Extract the [x, y] coordinate from the center of the cell holding the provided text.  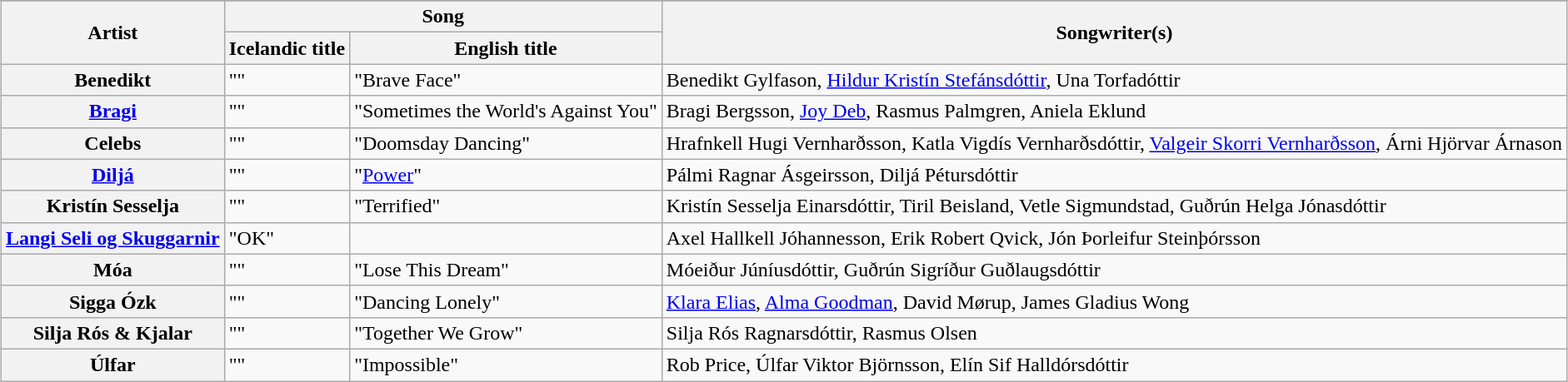
Hrafnkell Hugi Vernharðsson, Katla Vigdís Vernharðsdóttir, Valgeir Skorri Vernharðsson, Árni Hjörvar Árnason [1114, 143]
Song [443, 17]
Kristín Sesselja Einarsdóttir, Tiril Beisland, Vetle Sigmundstad, Guðrún Helga Jónasdóttir [1114, 206]
Bragi Bergsson, Joy Deb, Rasmus Palmgren, Aniela Eklund [1114, 112]
Sigga Ózk [112, 301]
"Dancing Lonely" [507, 301]
"Together We Grow" [507, 333]
Móeiður Júníusdóttir, Guðrún Sigríður Guðlaugsdóttir [1114, 270]
"Impossible" [507, 365]
Songwriter(s) [1114, 32]
"Sometimes the World's Against You" [507, 112]
Silja Rós Ragnarsdóttir, Rasmus Olsen [1114, 333]
Rob Price, Úlfar Viktor Björnsson, Elín Sif Halldórsdóttir [1114, 365]
"Lose This Dream" [507, 270]
Bragi [112, 112]
Klara Elias, Alma Goodman, David Mørup, James Gladius Wong [1114, 301]
Artist [112, 32]
Icelandic title [287, 48]
"Doomsday Dancing" [507, 143]
Benedikt [112, 80]
Langi Seli og Skuggarnir [112, 238]
"Terrified" [507, 206]
Móa [112, 270]
Celebs [112, 143]
Úlfar [112, 365]
Axel Hallkell Jóhannesson, Erik Robert Qvick, Jón Þorleifur Steinþórsson [1114, 238]
Kristín Sesselja [112, 206]
Silja Rós & Kjalar [112, 333]
"OK" [287, 238]
Pálmi Ragnar Ásgeirsson, Diljá Pétursdóttir [1114, 175]
English title [507, 48]
"Brave Face" [507, 80]
"Power" [507, 175]
Benedikt Gylfason, Hildur Kristín Stefánsdóttir, Una Torfadóttir [1114, 80]
Diljá [112, 175]
